Extract the [x, y] coordinate from the center of the cell holding the provided text.  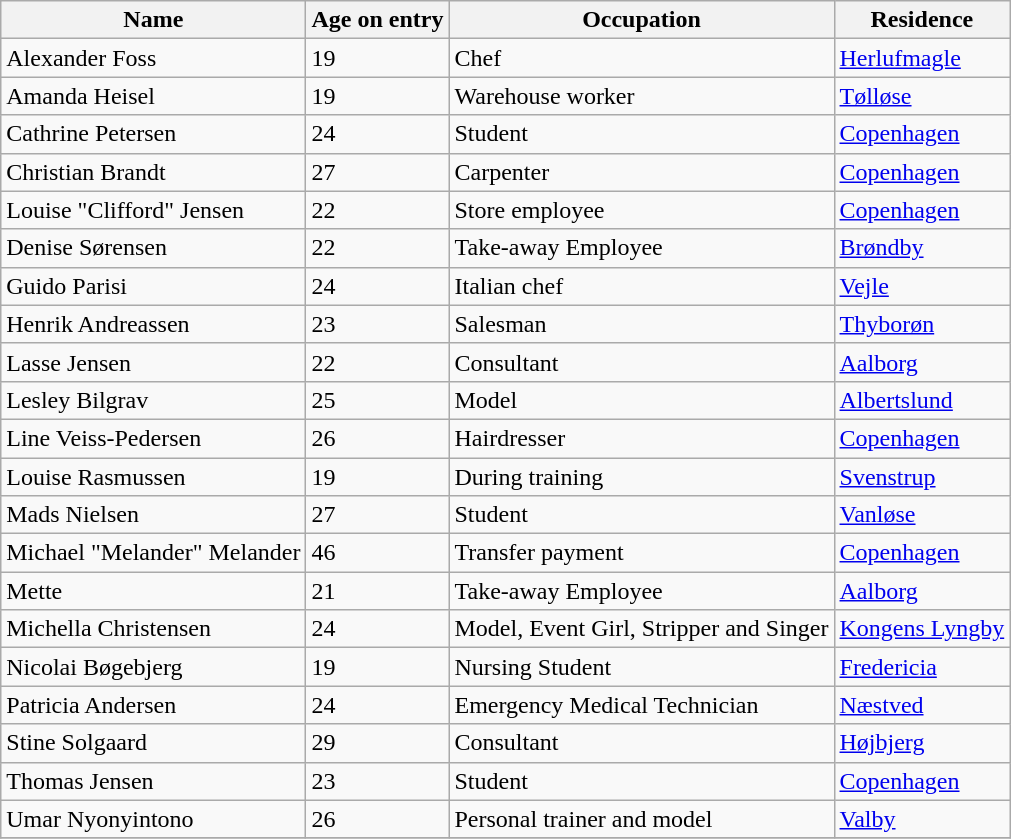
Italian chef [642, 286]
Line Veiss-Pedersen [154, 438]
Store employee [642, 210]
Hairdresser [642, 438]
Mette [154, 591]
Nursing Student [642, 667]
Alexander Foss [154, 58]
Patricia Andersen [154, 705]
Brøndby [922, 248]
Model [642, 400]
46 [378, 553]
Højbjerg [922, 743]
Residence [922, 20]
Lasse Jensen [154, 362]
Name [154, 20]
Fredericia [922, 667]
Tølløse [922, 96]
Herlufmagle [922, 58]
Occupation [642, 20]
Louise "Clifford" Jensen [154, 210]
Guido Parisi [154, 286]
Nicolai Bøgebjerg [154, 667]
Michael "Melander" Melander [154, 553]
Lesley Bilgrav [154, 400]
Thomas Jensen [154, 781]
Warehouse worker [642, 96]
29 [378, 743]
Michella Christensen [154, 629]
Model, Event Girl, Stripper and Singer [642, 629]
Stine Solgaard [154, 743]
Umar Nyonyintono [154, 819]
Salesman [642, 324]
Vanløse [922, 515]
Carpenter [642, 172]
Svenstrup [922, 477]
Christian Brandt [154, 172]
During training [642, 477]
Amanda Heisel [154, 96]
Age on entry [378, 20]
21 [378, 591]
Louise Rasmussen [154, 477]
Cathrine Petersen [154, 134]
Thyborøn [922, 324]
Transfer payment [642, 553]
Denise Sørensen [154, 248]
Næstved [922, 705]
25 [378, 400]
Albertslund [922, 400]
Kongens Lyngby [922, 629]
Emergency Medical Technician [642, 705]
Chef [642, 58]
Henrik Andreassen [154, 324]
Valby [922, 819]
Mads Nielsen [154, 515]
Vejle [922, 286]
Personal trainer and model [642, 819]
